Extract the [X, Y] coordinate from the center of the cell holding the provided text.  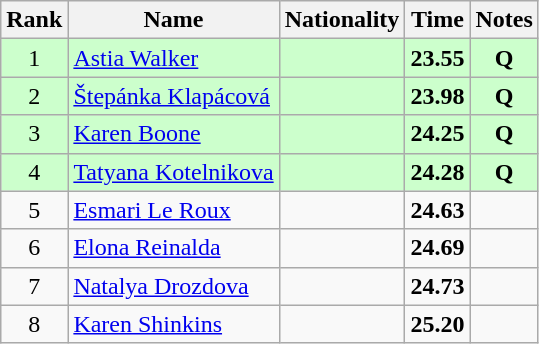
Natalya Drozdova [174, 286]
1 [34, 58]
6 [34, 248]
23.98 [438, 96]
8 [34, 324]
Esmari Le Roux [174, 210]
Karen Boone [174, 134]
Karen Shinkins [174, 324]
Elona Reinalda [174, 248]
3 [34, 134]
4 [34, 172]
24.63 [438, 210]
25.20 [438, 324]
23.55 [438, 58]
Notes [504, 20]
24.73 [438, 286]
Tatyana Kotelnikova [174, 172]
Astia Walker [174, 58]
Rank [34, 20]
Nationality [342, 20]
24.69 [438, 248]
24.28 [438, 172]
24.25 [438, 134]
2 [34, 96]
Name [174, 20]
5 [34, 210]
7 [34, 286]
Štepánka Klapácová [174, 96]
Time [438, 20]
